Return (x, y) of the center of cell containing provided text 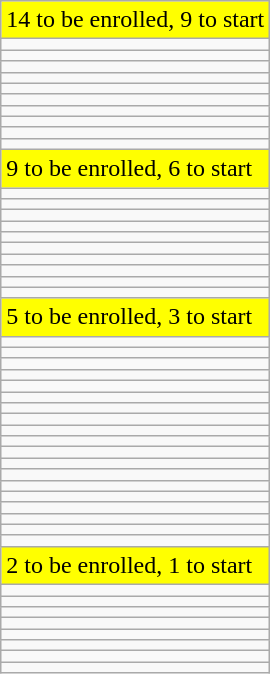
5 to be enrolled, 3 to start (136, 317)
14 to be enrolled, 9 to start (136, 20)
2 to be enrolled, 1 to start (136, 565)
9 to be enrolled, 6 to start (136, 168)
